Detect which cell encompasses the target text, then output its (x, y) center coordinate. 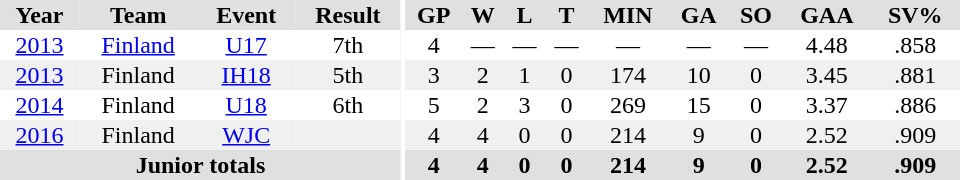
IH18 (246, 75)
GA (698, 15)
GAA (826, 15)
U17 (246, 45)
.881 (915, 75)
GP (434, 15)
6th (348, 105)
2016 (40, 135)
3.45 (826, 75)
5 (434, 105)
L (525, 15)
U18 (246, 105)
5th (348, 75)
SV% (915, 15)
2014 (40, 105)
Junior totals (200, 165)
WJC (246, 135)
Year (40, 15)
15 (698, 105)
Result (348, 15)
7th (348, 45)
1 (525, 75)
4.48 (826, 45)
174 (628, 75)
SO (756, 15)
Team (138, 15)
.886 (915, 105)
10 (698, 75)
.858 (915, 45)
MIN (628, 15)
T (567, 15)
3.37 (826, 105)
Event (246, 15)
W (483, 15)
269 (628, 105)
